Return the [x, y] coordinate for the center point of the cell that contains the specified text.  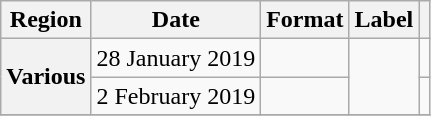
Format [305, 20]
28 January 2019 [176, 58]
Various [46, 77]
Label [384, 20]
Date [176, 20]
Region [46, 20]
2 February 2019 [176, 96]
